Detect which cell encompasses the target text, then output its [X, Y] center coordinate. 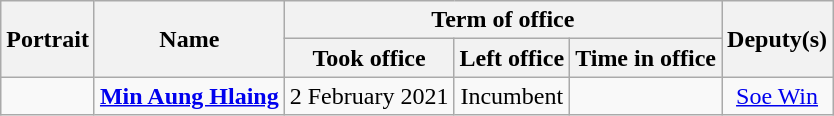
Time in office [646, 58]
Soe Win [778, 96]
2 February 2021 [369, 96]
Min Aung Hlaing [189, 96]
Left office [512, 58]
Portrait [48, 39]
Took office [369, 58]
Deputy(s) [778, 39]
Term of office [502, 20]
Incumbent [512, 96]
Name [189, 39]
